Find where the given text appears and provide that cell's center as [X, Y] coordinate. 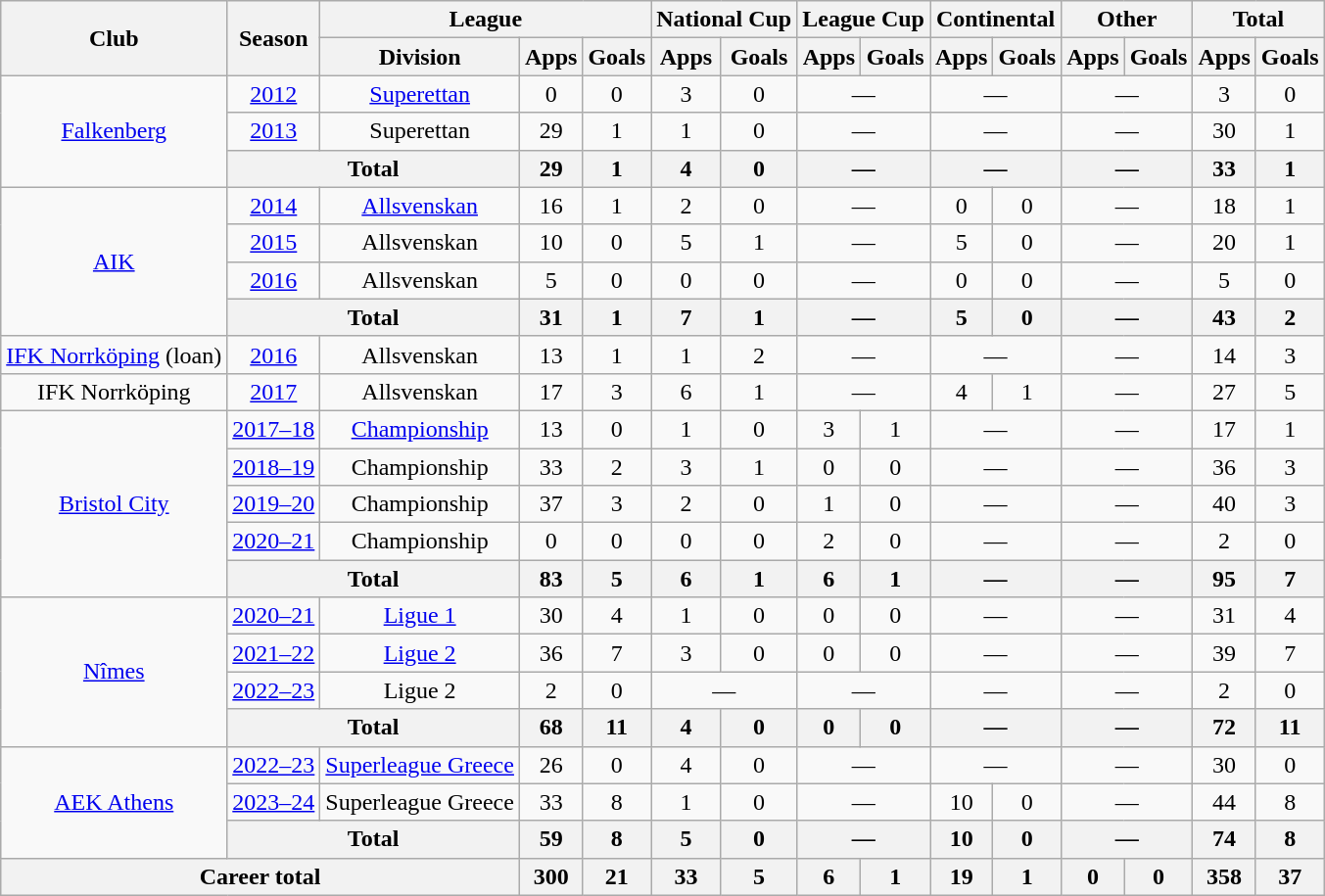
IFK Norrköping (loan) [114, 354]
39 [1224, 653]
2013 [274, 131]
Division [420, 57]
2019–20 [274, 504]
Continental [996, 20]
2012 [274, 94]
68 [550, 728]
40 [1224, 504]
League Cup [864, 20]
Other [1127, 20]
72 [1224, 728]
59 [550, 839]
27 [1224, 392]
95 [1224, 579]
Falkenberg [114, 131]
IFK Norrköping [114, 392]
2023–24 [274, 802]
Ligue 1 [420, 616]
18 [1224, 206]
2017–18 [274, 429]
Nîmes [114, 672]
74 [1224, 839]
AIK [114, 261]
21 [617, 876]
Bristol City [114, 503]
2014 [274, 206]
44 [1224, 802]
20 [1224, 243]
Season [274, 38]
2021–22 [274, 653]
2015 [274, 243]
16 [550, 206]
19 [962, 876]
2018–19 [274, 467]
300 [550, 876]
Career total [260, 876]
26 [550, 765]
43 [1224, 317]
83 [550, 579]
AEK Athens [114, 802]
2017 [274, 392]
Club [114, 38]
358 [1224, 876]
National Cup [725, 20]
League [486, 20]
14 [1224, 354]
